Capture the cell that displays the provided text and extract its [X, Y] central coordinate. 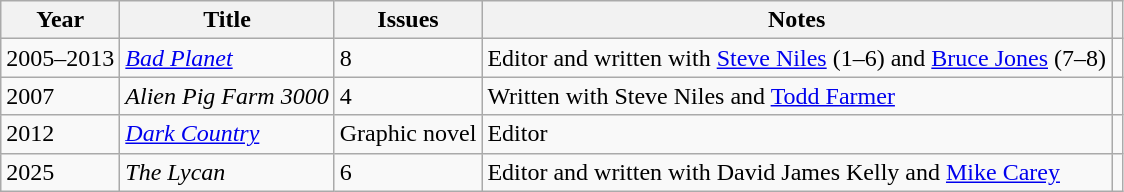
Written with Steve Niles and Todd Farmer [797, 96]
Graphic novel [408, 134]
Editor and written with David James Kelly and Mike Carey [797, 172]
2005–2013 [60, 58]
Notes [797, 20]
Editor and written with Steve Niles (1–6) and Bruce Jones (7–8) [797, 58]
2012 [60, 134]
Alien Pig Farm 3000 [227, 96]
Dark Country [227, 134]
2007 [60, 96]
Year [60, 20]
Bad Planet [227, 58]
6 [408, 172]
4 [408, 96]
8 [408, 58]
Issues [408, 20]
Title [227, 20]
2025 [60, 172]
Editor [797, 134]
The Lycan [227, 172]
